Extract the (x, y) coordinate from the center of the cell holding the provided text.  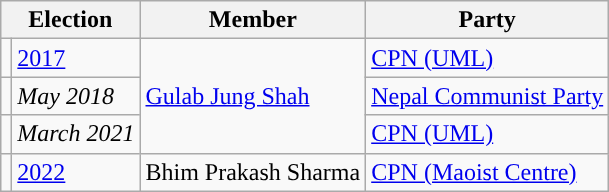
May 2018 (76, 96)
Party (488, 20)
2022 (76, 172)
Bhim Prakash Sharma (253, 172)
Gulab Jung Shah (253, 96)
2017 (76, 58)
Member (253, 20)
CPN (Maoist Centre) (488, 172)
Nepal Communist Party (488, 96)
Election (70, 20)
March 2021 (76, 134)
